Extract the [X, Y] coordinate from the center of the cell holding the provided text.  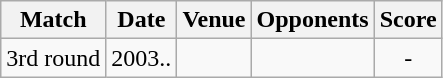
Venue [214, 20]
Match [54, 20]
2003.. [142, 58]
Date [142, 20]
3rd round [54, 58]
Opponents [312, 20]
- [408, 58]
Score [408, 20]
